Detect which cell encompasses the target text, then output its (x, y) center coordinate. 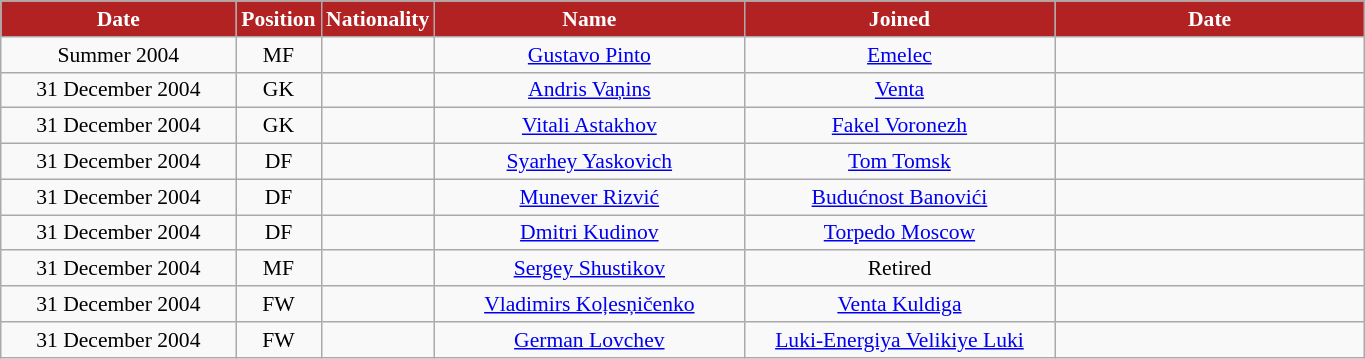
Retired (899, 269)
Munever Rizvić (589, 197)
Syarhey Yaskovich (589, 162)
Dmitri Kudinov (589, 233)
Budućnost Banovići (899, 197)
Luki-Energiya Velikiye Luki (899, 340)
German Lovchev (589, 340)
Position (278, 19)
Venta (899, 90)
Andris Vaņins (589, 90)
Joined (899, 19)
Venta Kuldiga (899, 304)
Fakel Voronezh (899, 126)
Vladimirs Koļesņičenko (589, 304)
Nationality (378, 19)
Torpedo Moscow (899, 233)
Summer 2004 (118, 55)
Gustavo Pinto (589, 55)
Emelec (899, 55)
Sergey Shustikov (589, 269)
Vitali Astakhov (589, 126)
Tom Tomsk (899, 162)
Name (589, 19)
